Pinpoint the cell where the given text exists, returning its (X, Y) midpoint coordinate. 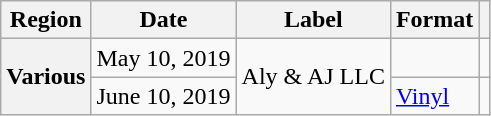
Vinyl (434, 96)
Label (313, 20)
Region (46, 20)
Aly & AJ LLC (313, 77)
Date (164, 20)
June 10, 2019 (164, 96)
May 10, 2019 (164, 58)
Various (46, 77)
Format (434, 20)
